Return (x, y) of the center of cell containing provided text 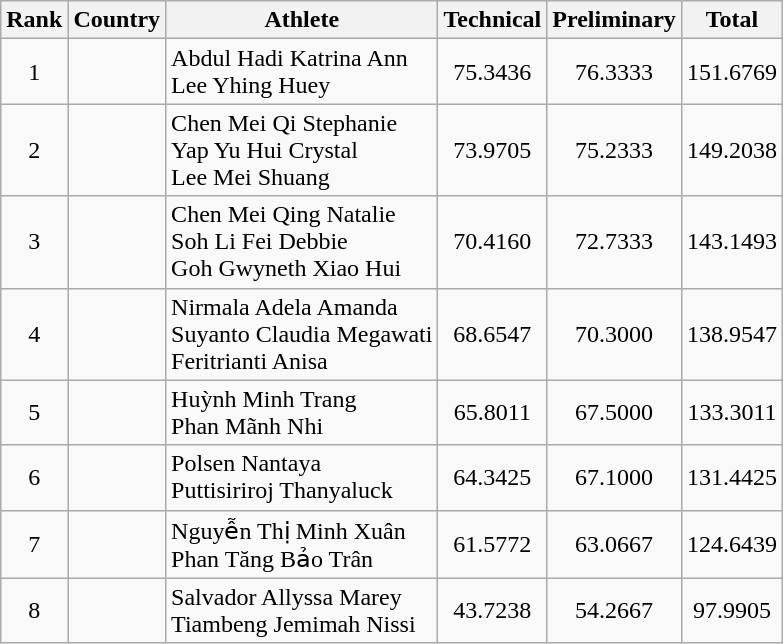
Polsen NantayaPuttisiriroj Thanyaluck (302, 478)
133.3011 (732, 412)
149.2038 (732, 150)
Nguyễn Thị Minh XuânPhan Tăng Bảo Trân (302, 544)
131.4425 (732, 478)
143.1493 (732, 242)
73.9705 (492, 150)
138.9547 (732, 334)
124.6439 (732, 544)
Athlete (302, 20)
4 (34, 334)
75.3436 (492, 72)
Salvador Allyssa MareyTiambeng Jemimah Nissi (302, 610)
7 (34, 544)
Abdul Hadi Katrina AnnLee Yhing Huey (302, 72)
43.7238 (492, 610)
3 (34, 242)
1 (34, 72)
6 (34, 478)
54.2667 (614, 610)
Chen Mei Qi StephanieYap Yu Hui CrystalLee Mei Shuang (302, 150)
97.9905 (732, 610)
70.4160 (492, 242)
72.7333 (614, 242)
5 (34, 412)
75.2333 (614, 150)
70.3000 (614, 334)
Huỳnh Minh TrangPhan Mãnh Nhi (302, 412)
64.3425 (492, 478)
Total (732, 20)
2 (34, 150)
Rank (34, 20)
Technical (492, 20)
61.5772 (492, 544)
Country (117, 20)
65.8011 (492, 412)
67.5000 (614, 412)
Preliminary (614, 20)
151.6769 (732, 72)
63.0667 (614, 544)
Chen Mei Qing NatalieSoh Li Fei DebbieGoh Gwyneth Xiao Hui (302, 242)
67.1000 (614, 478)
76.3333 (614, 72)
8 (34, 610)
68.6547 (492, 334)
Nirmala Adela AmandaSuyanto Claudia MegawatiFeritrianti Anisa (302, 334)
